Identify which cell holds the provided text, then report its [x, y] central coordinate. 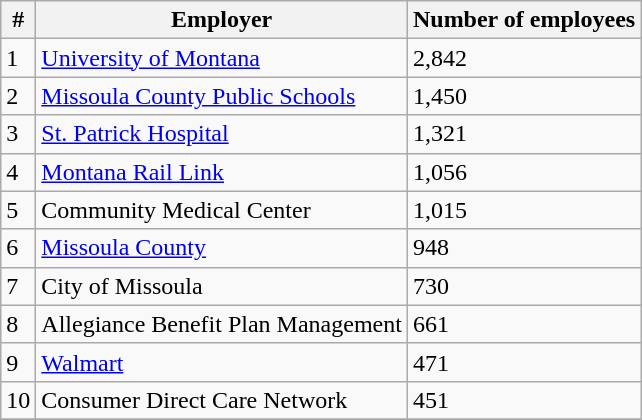
2,842 [524, 58]
Consumer Direct Care Network [222, 400]
471 [524, 362]
Missoula County [222, 248]
730 [524, 286]
3 [18, 134]
Number of employees [524, 20]
# [18, 20]
2 [18, 96]
1,015 [524, 210]
Employer [222, 20]
7 [18, 286]
451 [524, 400]
Missoula County Public Schools [222, 96]
1,450 [524, 96]
Walmart [222, 362]
4 [18, 172]
Community Medical Center [222, 210]
661 [524, 324]
1,321 [524, 134]
948 [524, 248]
1,056 [524, 172]
1 [18, 58]
9 [18, 362]
St. Patrick Hospital [222, 134]
10 [18, 400]
6 [18, 248]
Montana Rail Link [222, 172]
City of Missoula [222, 286]
5 [18, 210]
8 [18, 324]
Allegiance Benefit Plan Management [222, 324]
University of Montana [222, 58]
